Identify which cell holds the provided text, then report its (X, Y) central coordinate. 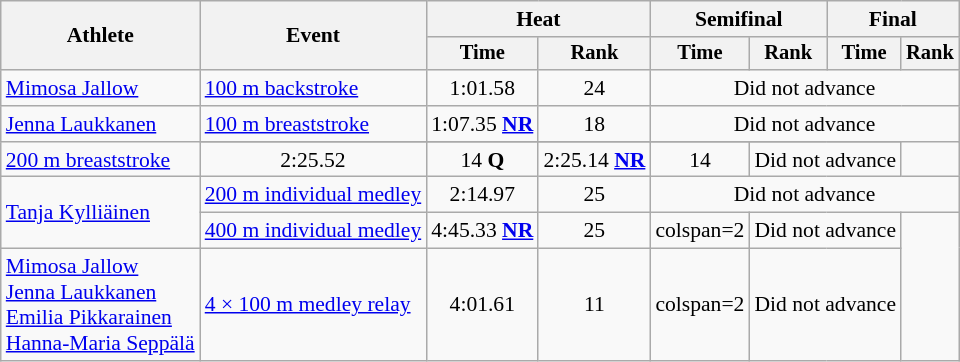
Final (893, 19)
14 Q (482, 160)
Mimosa JallowJenna LaukkanenEmilia PikkarainenHanna-Maria Seppälä (100, 305)
1:01.58 (482, 88)
400 m individual medley (314, 231)
Jenna Laukkanen (100, 124)
11 (594, 305)
100 m breaststroke (314, 124)
24 (594, 88)
4 × 100 m medley relay (314, 305)
2:14.97 (482, 195)
14 (700, 160)
Athlete (100, 36)
4:01.61 (482, 305)
1:07.35 NR (482, 124)
Semifinal (738, 19)
Heat (538, 19)
Event (314, 36)
2:25.14 NR (594, 160)
18 (594, 124)
4:45.33 NR (482, 231)
100 m backstroke (314, 88)
Tanja Kylliäinen (100, 212)
200 m individual medley (314, 195)
Mimosa Jallow (100, 88)
200 m breaststroke (100, 160)
2:25.52 (314, 160)
